Return the [x, y] coordinate for the center point of the cell that contains the specified text.  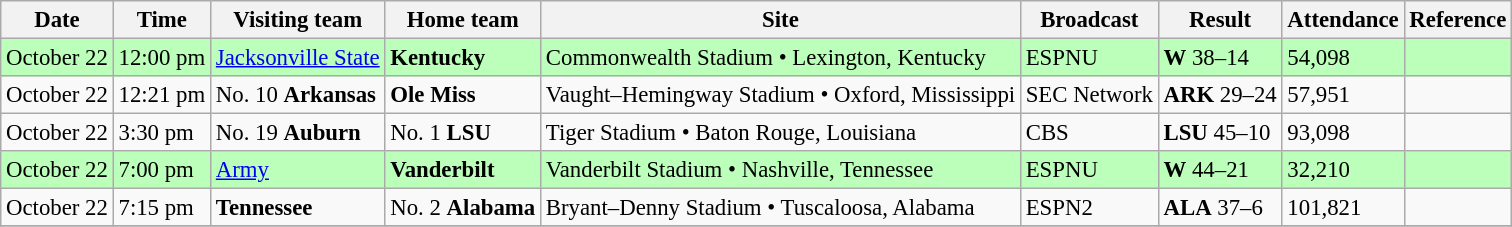
Home team [463, 20]
Site [781, 20]
No. 1 LSU [463, 133]
Time [162, 20]
Jacksonville State [298, 58]
12:21 pm [162, 95]
32,210 [1343, 170]
Kentucky [463, 58]
LSU 45–10 [1220, 133]
7:15 pm [162, 208]
ESPN2 [1089, 208]
ALA 37–6 [1220, 208]
Result [1220, 20]
Vanderbilt Stadium • Nashville, Tennessee [781, 170]
No. 10 Arkansas [298, 95]
54,098 [1343, 58]
Visiting team [298, 20]
101,821 [1343, 208]
Ole Miss [463, 95]
Tennessee [298, 208]
Reference [1458, 20]
93,098 [1343, 133]
Vanderbilt [463, 170]
ARK 29–24 [1220, 95]
Broadcast [1089, 20]
Tiger Stadium • Baton Rouge, Louisiana [781, 133]
3:30 pm [162, 133]
57,951 [1343, 95]
CBS [1089, 133]
Commonwealth Stadium • Lexington, Kentucky [781, 58]
Date [57, 20]
Vaught–Hemingway Stadium • Oxford, Mississippi [781, 95]
No. 19 Auburn [298, 133]
Attendance [1343, 20]
12:00 pm [162, 58]
W 44–21 [1220, 170]
7:00 pm [162, 170]
W 38–14 [1220, 58]
No. 2 Alabama [463, 208]
SEC Network [1089, 95]
Bryant–Denny Stadium • Tuscaloosa, Alabama [781, 208]
Army [298, 170]
